Capture the cell that displays the provided text and extract its (x, y) central coordinate. 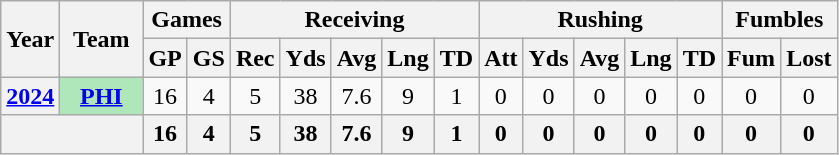
Att (501, 58)
Fum (752, 58)
PHI (102, 96)
Team (102, 39)
Receiving (354, 20)
GP (165, 58)
2024 (30, 96)
Lost (809, 58)
Year (30, 39)
Games (186, 20)
Fumbles (780, 20)
Rec (255, 58)
GS (208, 58)
Rushing (600, 20)
